Find where the given text appears and provide that cell's center as (x, y) coordinate. 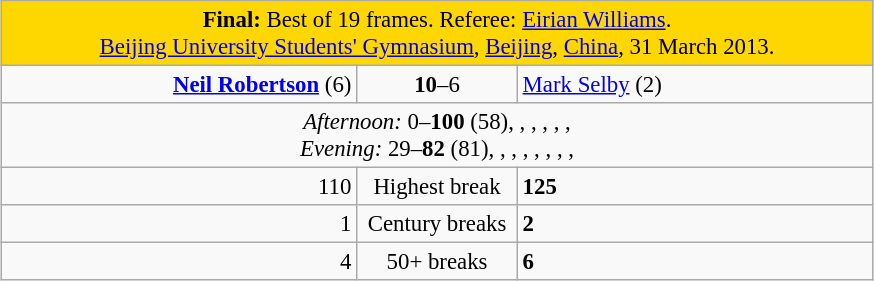
110 (179, 187)
Afternoon: 0–100 (58), , , , , , Evening: 29–82 (81), , , , , , , , (437, 136)
4 (179, 262)
6 (695, 262)
Final: Best of 19 frames. Referee: Eirian Williams.Beijing University Students' Gymnasium, Beijing, China, 31 March 2013. (437, 34)
Mark Selby (2) (695, 85)
1 (179, 224)
50+ breaks (438, 262)
10–6 (438, 85)
2 (695, 224)
Highest break (438, 187)
Century breaks (438, 224)
Neil Robertson (6) (179, 85)
125 (695, 187)
